Search for the cell housing the specified text and yield its (x, y) center coordinate. 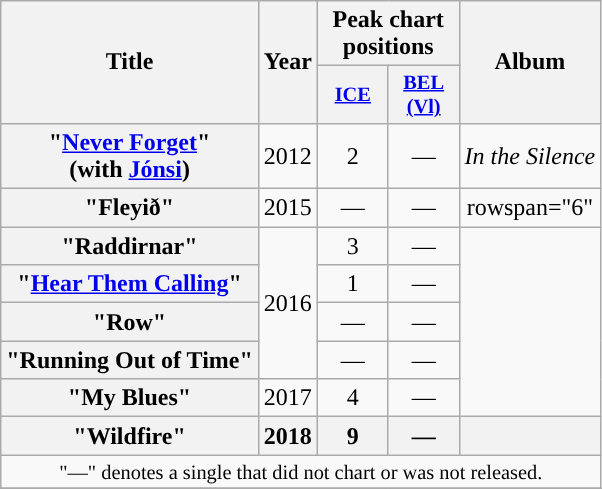
2 (352, 156)
"My Blues" (130, 398)
"Running Out of Time" (130, 360)
2017 (288, 398)
"Hear Them Calling" (130, 284)
Year (288, 62)
Title (130, 62)
"—" denotes a single that did not chart or was not released. (301, 472)
2016 (288, 303)
Peak chart positions (388, 34)
BEL(Vl) (424, 95)
9 (352, 436)
In the Silence (530, 156)
2015 (288, 208)
"Raddirnar" (130, 246)
rowspan="6" (530, 208)
4 (352, 398)
"Row" (130, 322)
2018 (288, 436)
3 (352, 246)
Album (530, 62)
"Fleyið" (130, 208)
"Wildfire" (130, 436)
"Never Forget"(with Jónsi) (130, 156)
2012 (288, 156)
ICE (352, 95)
1 (352, 284)
